Extract the (X, Y) coordinate from the center of the cell holding the provided text.  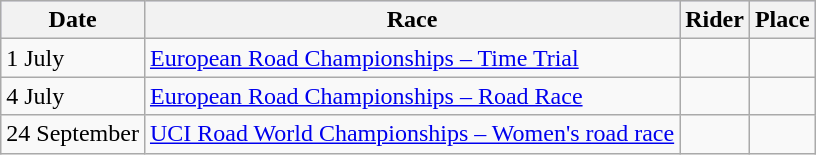
UCI Road World Championships – Women's road race (412, 134)
Race (412, 20)
Rider (715, 20)
European Road Championships – Road Race (412, 96)
1 July (73, 58)
24 September (73, 134)
4 July (73, 96)
Date (73, 20)
Place (782, 20)
European Road Championships – Time Trial (412, 58)
